Capture the cell that displays the provided text and extract its [x, y] central coordinate. 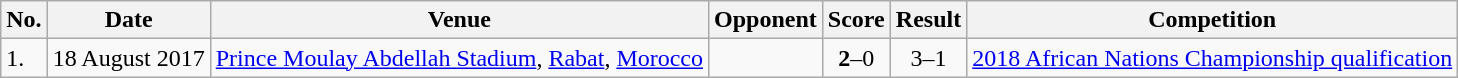
Date [128, 20]
Result [928, 20]
Venue [459, 20]
3–1 [928, 58]
Score [856, 20]
Prince Moulay Abdellah Stadium, Rabat, Morocco [459, 58]
No. [24, 20]
2018 African Nations Championship qualification [1212, 58]
1. [24, 58]
Opponent [766, 20]
18 August 2017 [128, 58]
Competition [1212, 20]
2–0 [856, 58]
